Return the (X, Y) coordinate for the center point of the cell that contains the specified text.  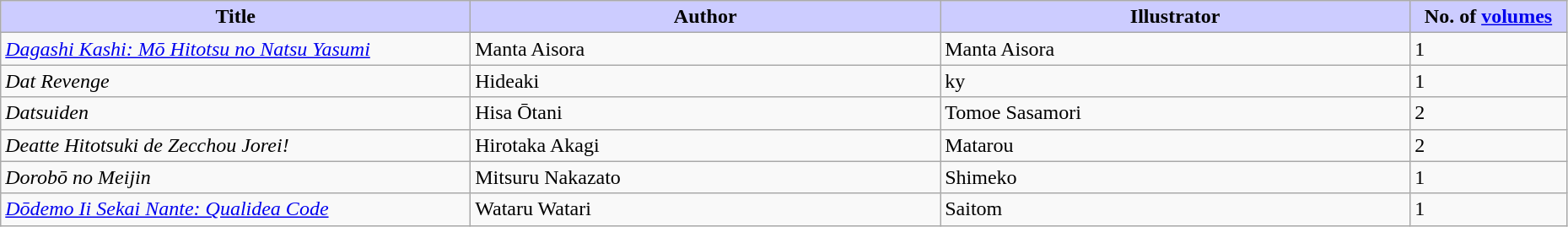
Mitsuru Nakazato (705, 177)
Deatte Hitotsuki de Zecchou Jorei! (236, 145)
Hisa Ōtani (705, 113)
Dagashi Kashi: Mō Hitotsu no Natsu Yasumi (236, 49)
Author (705, 17)
Dat Revenge (236, 81)
Matarou (1176, 145)
Shimeko (1176, 177)
Illustrator (1176, 17)
ky (1176, 81)
Hirotaka Akagi (705, 145)
Dōdemo Ii Sekai Nante: Qualidea Code (236, 209)
Dorobō no Meijin (236, 177)
Title (236, 17)
Tomoe Sasamori (1176, 113)
Wataru Watari (705, 209)
No. of volumes (1489, 17)
Hideaki (705, 81)
Datsuiden (236, 113)
Saitom (1176, 209)
